Return the [x, y] coordinate for the center point of the cell that contains the specified text.  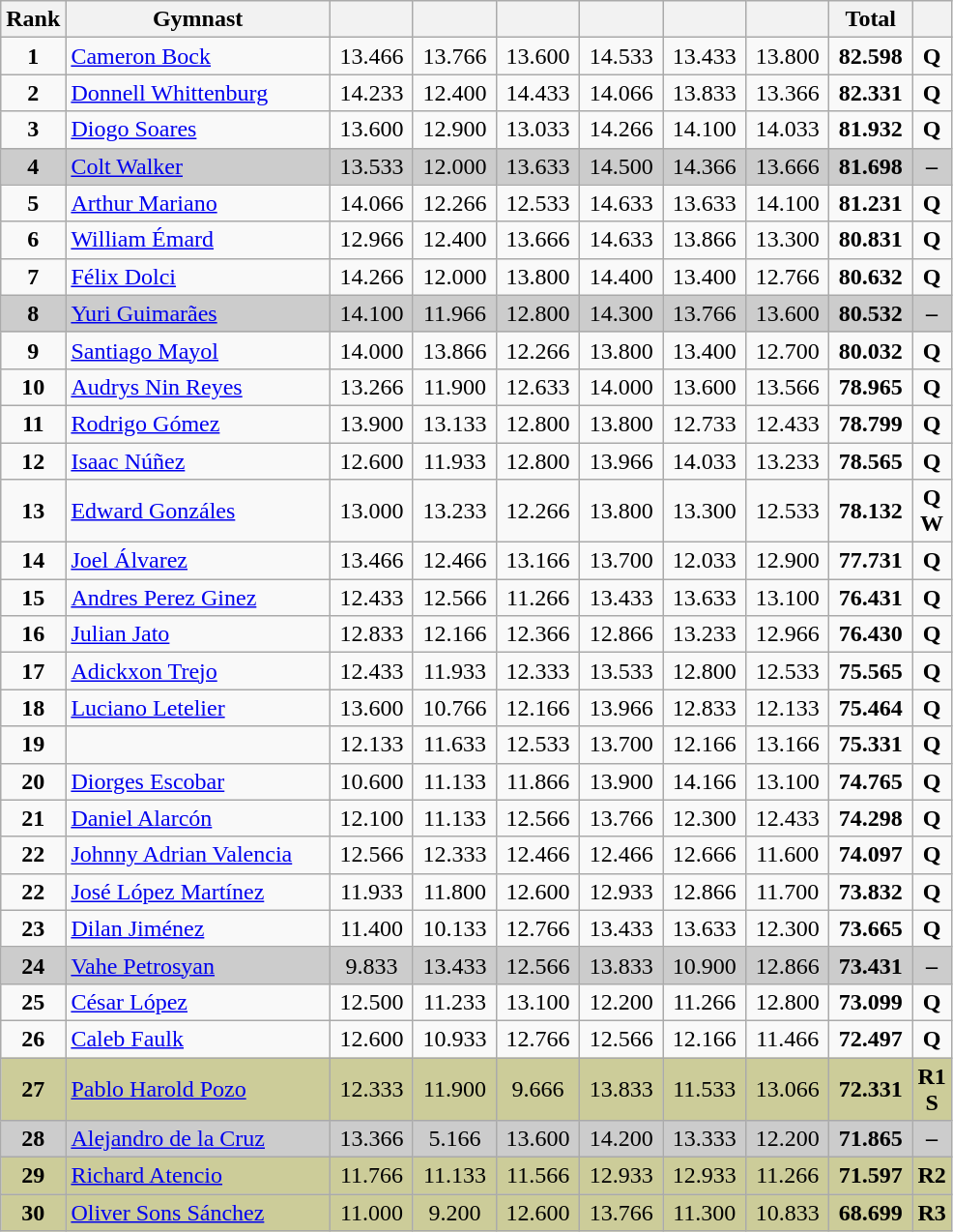
16 [33, 634]
14.500 [621, 166]
76.430 [871, 634]
11.466 [788, 1039]
6 [33, 240]
Richard Atencio [198, 1176]
81.231 [871, 203]
73.099 [871, 1002]
30 [33, 1213]
Joel Álvarez [198, 561]
10.933 [454, 1039]
11.700 [788, 892]
R2 [932, 1176]
78.565 [871, 461]
11.400 [371, 928]
25 [33, 1002]
Julian Jato [198, 634]
15 [33, 598]
23 [33, 928]
Arthur Mariano [198, 203]
Andres Perez Ginez [198, 598]
82.331 [871, 93]
12.733 [705, 424]
74.765 [871, 781]
12.700 [788, 350]
80.632 [871, 277]
82.598 [871, 56]
12.366 [538, 634]
13.266 [371, 387]
11.866 [538, 781]
Adickxon Trejo [198, 671]
11.300 [705, 1213]
Dilan Jiménez [198, 928]
26 [33, 1039]
13.000 [371, 511]
80.032 [871, 350]
11 [33, 424]
11.966 [454, 313]
1 [33, 56]
9.666 [538, 1089]
13.066 [788, 1089]
75.565 [871, 671]
77.731 [871, 561]
Rodrigo Gómez [198, 424]
14.533 [621, 56]
Caleb Faulk [198, 1039]
R1 S [932, 1089]
73.832 [871, 892]
14.366 [705, 166]
11.800 [454, 892]
9.833 [371, 965]
Gymnast [198, 19]
Diorges Escobar [198, 781]
72.331 [871, 1089]
12.100 [371, 818]
12.500 [371, 1002]
11.633 [454, 745]
21 [33, 818]
10.833 [788, 1213]
10.766 [454, 708]
14.233 [371, 93]
Daniel Alarcón [198, 818]
Félix Dolci [198, 277]
Vahe Petrosyan [198, 965]
Donnell Whittenburg [198, 93]
13.133 [454, 424]
78.799 [871, 424]
71.597 [871, 1176]
17 [33, 671]
24 [33, 965]
11.600 [788, 855]
Rank [33, 19]
81.932 [871, 130]
Audrys Nin Reyes [198, 387]
27 [33, 1089]
10.600 [371, 781]
73.431 [871, 965]
74.097 [871, 855]
4 [33, 166]
2 [33, 93]
19 [33, 745]
Cameron Bock [198, 56]
Yuri Guimarães [198, 313]
75.331 [871, 745]
68.699 [871, 1213]
R3 [932, 1213]
12 [33, 461]
73.665 [871, 928]
14 [33, 561]
80.831 [871, 240]
Colt Walker [198, 166]
11.000 [371, 1213]
8 [33, 313]
9 [33, 350]
César López [198, 1002]
Q W [932, 511]
75.464 [871, 708]
12.633 [538, 387]
13 [33, 511]
78.132 [871, 511]
14.300 [621, 313]
Diogo Soares [198, 130]
11.766 [371, 1176]
14.200 [621, 1139]
Isaac Núñez [198, 461]
5.166 [454, 1139]
12.666 [705, 855]
78.965 [871, 387]
Edward Gonzáles [198, 511]
José López Martínez [198, 892]
Total [871, 19]
29 [33, 1176]
81.698 [871, 166]
14.166 [705, 781]
14.433 [538, 93]
Johnny Adrian Valencia [198, 855]
Pablo Harold Pozo [198, 1089]
11.533 [705, 1089]
71.865 [871, 1139]
William Émard [198, 240]
76.431 [871, 598]
10.900 [705, 965]
5 [33, 203]
74.298 [871, 818]
72.497 [871, 1039]
3 [33, 130]
13.566 [788, 387]
10 [33, 387]
14.400 [621, 277]
11.233 [454, 1002]
18 [33, 708]
13.033 [538, 130]
20 [33, 781]
11.566 [538, 1176]
10.133 [454, 928]
Luciano Letelier [198, 708]
Alejandro de la Cruz [198, 1139]
Santiago Mayol [198, 350]
7 [33, 277]
Oliver Sons Sánchez [198, 1213]
9.200 [454, 1213]
13.333 [705, 1139]
80.532 [871, 313]
12.033 [705, 561]
28 [33, 1139]
